Capture the cell that displays the provided text and extract its [X, Y] central coordinate. 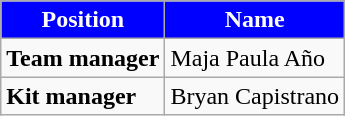
Maja Paula Año [255, 58]
Bryan Capistrano [255, 96]
Team manager [83, 58]
Name [255, 20]
Kit manager [83, 96]
Position [83, 20]
